Determine the [x, y] coordinate at the center of the cell enclosing the given text.  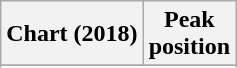
Peakposition [189, 34]
Chart (2018) [72, 34]
